Return [X, Y] of the center of cell containing provided text 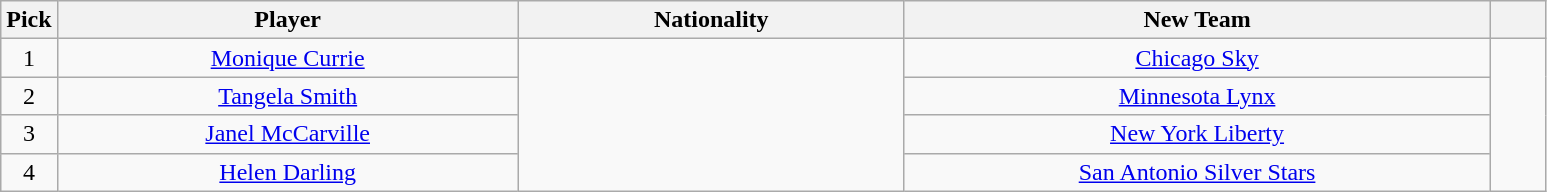
3 [29, 134]
4 [29, 172]
San Antonio Silver Stars [1197, 172]
Janel McCarville [288, 134]
Minnesota Lynx [1197, 96]
Pick [29, 20]
New York Liberty [1197, 134]
Chicago Sky [1197, 58]
New Team [1197, 20]
Monique Currie [288, 58]
Nationality [711, 20]
Tangela Smith [288, 96]
Helen Darling [288, 172]
Player [288, 20]
2 [29, 96]
1 [29, 58]
